Find where the given text appears and provide that cell's center as [x, y] coordinate. 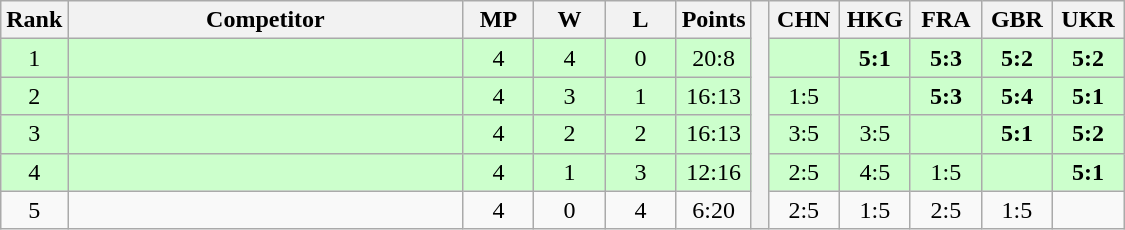
UKR [1088, 20]
L [640, 20]
Rank [34, 20]
5:4 [1016, 96]
MP [498, 20]
CHN [804, 20]
5 [34, 210]
GBR [1016, 20]
4:5 [874, 172]
Competitor [266, 20]
Points [714, 20]
6:20 [714, 210]
HKG [874, 20]
12:16 [714, 172]
W [570, 20]
FRA [946, 20]
20:8 [714, 58]
